Search for the cell housing the specified text and yield its [X, Y] center coordinate. 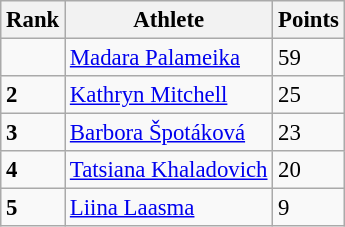
2 [33, 95]
Rank [33, 20]
Liina Laasma [169, 208]
3 [33, 133]
Athlete [169, 20]
20 [308, 170]
Points [308, 20]
Kathryn Mitchell [169, 95]
Barbora Špotáková [169, 133]
4 [33, 170]
9 [308, 208]
5 [33, 208]
23 [308, 133]
Madara Palameika [169, 58]
Tatsiana Khaladovich [169, 170]
59 [308, 58]
25 [308, 95]
